Identify which cell holds the provided text, then report its [X, Y] central coordinate. 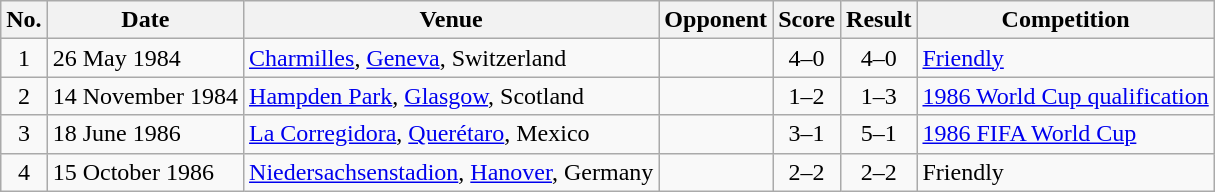
No. [24, 20]
Competition [1066, 20]
Niedersachsenstadion, Hanover, Germany [452, 172]
18 June 1986 [145, 134]
15 October 1986 [145, 172]
1–3 [879, 96]
1986 World Cup qualification [1066, 96]
Hampden Park, Glasgow, Scotland [452, 96]
1986 FIFA World Cup [1066, 134]
Venue [452, 20]
Date [145, 20]
Result [879, 20]
5–1 [879, 134]
14 November 1984 [145, 96]
3–1 [807, 134]
Score [807, 20]
4 [24, 172]
La Corregidora, Querétaro, Mexico [452, 134]
26 May 1984 [145, 58]
3 [24, 134]
2 [24, 96]
Opponent [716, 20]
Charmilles, Geneva, Switzerland [452, 58]
1–2 [807, 96]
1 [24, 58]
